Locate the cell with the specified text and output its (x, y) center coordinate. 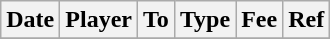
Player (99, 20)
Ref (306, 20)
Date (30, 20)
Fee (260, 20)
Type (204, 20)
To (156, 20)
